Detect which cell encompasses the target text, then output its (x, y) center coordinate. 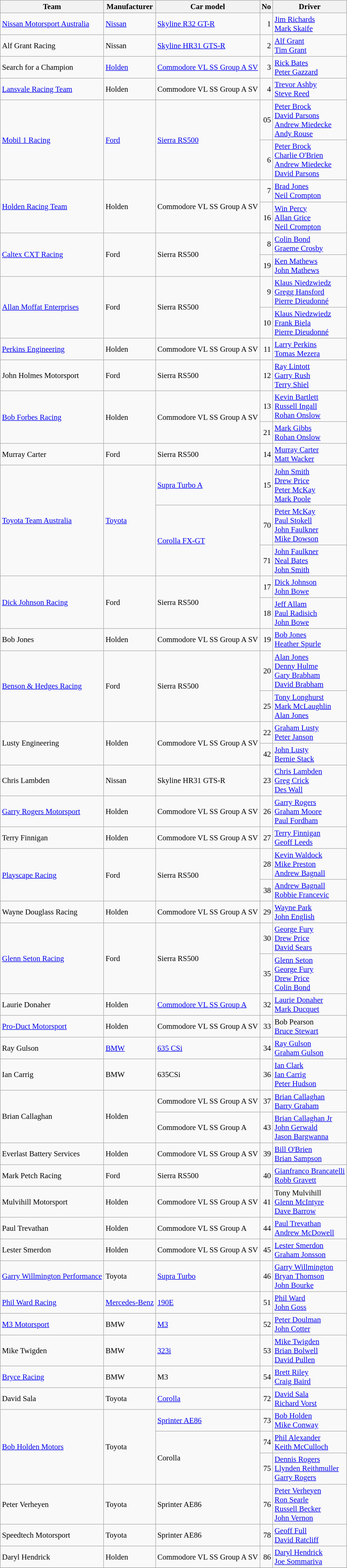
Bob Jones (52, 640)
73 (266, 1420)
Peter Brock Charlie O'Brien Andrew Miedecke David Parsons (310, 161)
16 (266, 217)
Wayne Park John English (310, 912)
Allan Moffat Enterprises (52, 307)
Murray Carter (52, 455)
David Sala (52, 1399)
26 (266, 811)
54 (266, 1377)
Speedtech Motorsport (52, 1535)
1 (266, 24)
Everlast Battery Services (52, 1154)
Dick Johnson Racing (52, 602)
Playscape Racing (52, 875)
Terry Finnigan Geoff Leeds (310, 838)
Paul Trevathan Andrew McDowell (310, 1228)
Garry Willmington Performance (52, 1276)
75 (266, 1469)
Kevin Waldock Mike Preston Andrew Bagnall (310, 864)
John Lusty Bernie Stack (310, 754)
70 (266, 525)
Phil Alexander Keith McCulloch (310, 1443)
Nissan Motorsport Australia (52, 24)
Ken Mathews John Mathews (310, 266)
Phil Ward John Goss (310, 1302)
32 (266, 1005)
Dick Johnson John Bowe (310, 587)
15 (266, 486)
Ray Lintott Garry Rush Terry Shiel (310, 375)
Bob Forbes Racing (52, 417)
Team (52, 7)
41 (266, 1202)
40 (266, 1175)
Kevin Bartlett Russell Ingall Rohan Onslow (310, 406)
34 (266, 1048)
9 (266, 292)
Ian Carrig (52, 1075)
22 (266, 732)
Daryl Hendrick Joe Sommariva (310, 1557)
20 (266, 670)
Bob Holden Motors (52, 1447)
Laurie Donaher (52, 1005)
Wayne Douglass Racing (52, 912)
12 (266, 375)
46 (266, 1276)
635CSi (208, 1075)
Bob Jones Heather Spurle (310, 640)
Peter Brock David Parsons Andrew Miedecke Andy Rouse (310, 120)
78 (266, 1535)
Lester Smerdon (52, 1250)
Mulvihill Motorsport (52, 1202)
86 (266, 1557)
Peter Verheyen (52, 1504)
Mercedes-Benz (130, 1302)
Tony Mulvihill Glenn McIntyre Dave Barrow (310, 1202)
37 (266, 1101)
Gianfranco Brancatelli Robb Gravett (310, 1175)
Klaus Niedzwiedz Frank Biela Pierre Dieudonné (310, 323)
John Smith Drew Price Peter McKay Mark Poole (310, 486)
Brian Callaghan Barry Graham (310, 1101)
323i (208, 1351)
29 (266, 912)
Mike Twigden (52, 1351)
53 (266, 1351)
21 (266, 432)
35 (266, 974)
Lusty Engineering (52, 743)
11 (266, 349)
Bob Pearson Bruce Stewart (310, 1026)
Caltex CXT Racing (52, 254)
Brad Jones Neil Crompton (310, 191)
74 (266, 1443)
2 (266, 46)
Daryl Hendrick (52, 1557)
76 (266, 1504)
17 (266, 587)
Garry Rogers Motorsport (52, 811)
Pro-Duct Motorsport (52, 1026)
Benson & Hedges Racing (52, 686)
38 (266, 890)
Supra Turbo A (208, 486)
Ray Gulson (52, 1048)
8 (266, 243)
23 (266, 781)
Lester Smerdon Graham Jonsson (310, 1250)
52 (266, 1325)
George Fury Drew Price David Sears (310, 938)
Lansvale Racing Team (52, 89)
Murray Carter Matt Wacker (310, 455)
Car model (208, 7)
Garry Willmington Bryan Thomson John Bourke (310, 1276)
7 (266, 191)
39 (266, 1154)
18 (266, 613)
Alf Grant Racing (52, 46)
42 (266, 754)
Supra Turbo (208, 1276)
05 (266, 120)
Mike Twigden Brian Bolwell David Pullen (310, 1351)
36 (266, 1075)
Toyota Team Australia (52, 521)
M3 Motorsport (52, 1325)
Klaus Niedzwiedz Gregg Hansford Pierre Dieudonné (310, 292)
No (266, 7)
Bill O'Brien Brian Sampson (310, 1154)
Larry Perkins Tomas Mezera (310, 349)
Chris Lambden (52, 781)
John Faulkner Neal Bates John Smith (310, 561)
635 CSi (208, 1048)
Mobil 1 Racing (52, 140)
Trevor Ashby Steve Reed (310, 89)
Win Percy Allan Grice Neil Crompton (310, 217)
Glenn Seton George Fury Drew Price Colin Bond (310, 974)
43 (266, 1127)
Alf Grant Tim Grant (310, 46)
Holden Racing Team (52, 206)
Driver (310, 7)
72 (266, 1399)
Search for a Champion (52, 67)
Perkins Engineering (52, 349)
71 (266, 561)
Peter Verheyen Ron Searle Russell Becker John Vernon (310, 1504)
4 (266, 89)
Mark Gibbs Rohan Onslow (310, 432)
Phil Ward Racing (52, 1302)
Graham Lusty Peter Janson (310, 732)
Jeff Allam Paul Radisich John Bowe (310, 613)
Andrew Bagnall Robbie Francevic (310, 890)
Jim Richards Mark Skaife (310, 24)
Peter McKay Paul Stokell John Faulkner Mike Dowson (310, 525)
Laurie Donaher Mark Ducquet (310, 1005)
John Holmes Motorsport (52, 375)
44 (266, 1228)
Tony Longhurst Mark McLaughlin Alan Jones (310, 706)
45 (266, 1250)
Geoff Full David Ratcliff (310, 1535)
13 (266, 406)
6 (266, 161)
30 (266, 938)
Bob Holden Mike Conway (310, 1420)
Glenn Seton Racing (52, 958)
14 (266, 455)
33 (266, 1026)
3 (266, 67)
10 (266, 323)
Mark Petch Racing (52, 1175)
David Sala Richard Vorst (310, 1399)
Corolla FX-GT (208, 541)
Brian Callaghan (52, 1116)
Peter Doulman John Cotter (310, 1325)
Manufacturer (130, 7)
Garry Rogers Graham Moore Paul Fordham (310, 811)
28 (266, 864)
Brian Callaghan Jr John Gerwald Jason Bargwanna (310, 1127)
Terry Finnigan (52, 838)
190E (208, 1302)
27 (266, 838)
Skyline R32 GT-R (208, 24)
Brett Riley Craig Baird (310, 1377)
Colin Bond Graeme Crosby (310, 243)
Chris Lambden Greg Crick Des Wall (310, 781)
Dennis Rogers Llynden Reithmuller Garry Rogers (310, 1469)
Bryce Racing (52, 1377)
Ray Gulson Graham Gulson (310, 1048)
Rick Bates Peter Gazzard (310, 67)
25 (266, 706)
Paul Trevathan (52, 1228)
Ian Clark Ian Carrig Peter Hudson (310, 1075)
Alan Jones Denny Hulme Gary Brabham David Brabham (310, 670)
51 (266, 1302)
